Search for the cell housing the specified text and yield its (x, y) center coordinate. 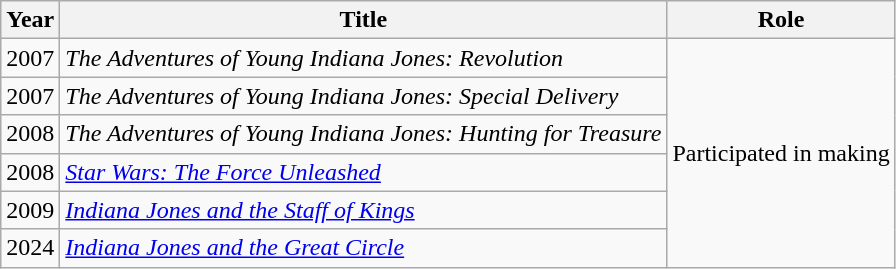
Indiana Jones and the Staff of Kings (364, 210)
The Adventures of Young Indiana Jones: Hunting for Treasure (364, 134)
Star Wars: The Force Unleashed (364, 172)
Title (364, 20)
2024 (30, 248)
The Adventures of Young Indiana Jones: Special Delivery (364, 96)
Year (30, 20)
Participated in making (781, 153)
The Adventures of Young Indiana Jones: Revolution (364, 58)
Role (781, 20)
Indiana Jones and the Great Circle (364, 248)
2009 (30, 210)
